Detect which cell encompasses the target text, then output its [x, y] center coordinate. 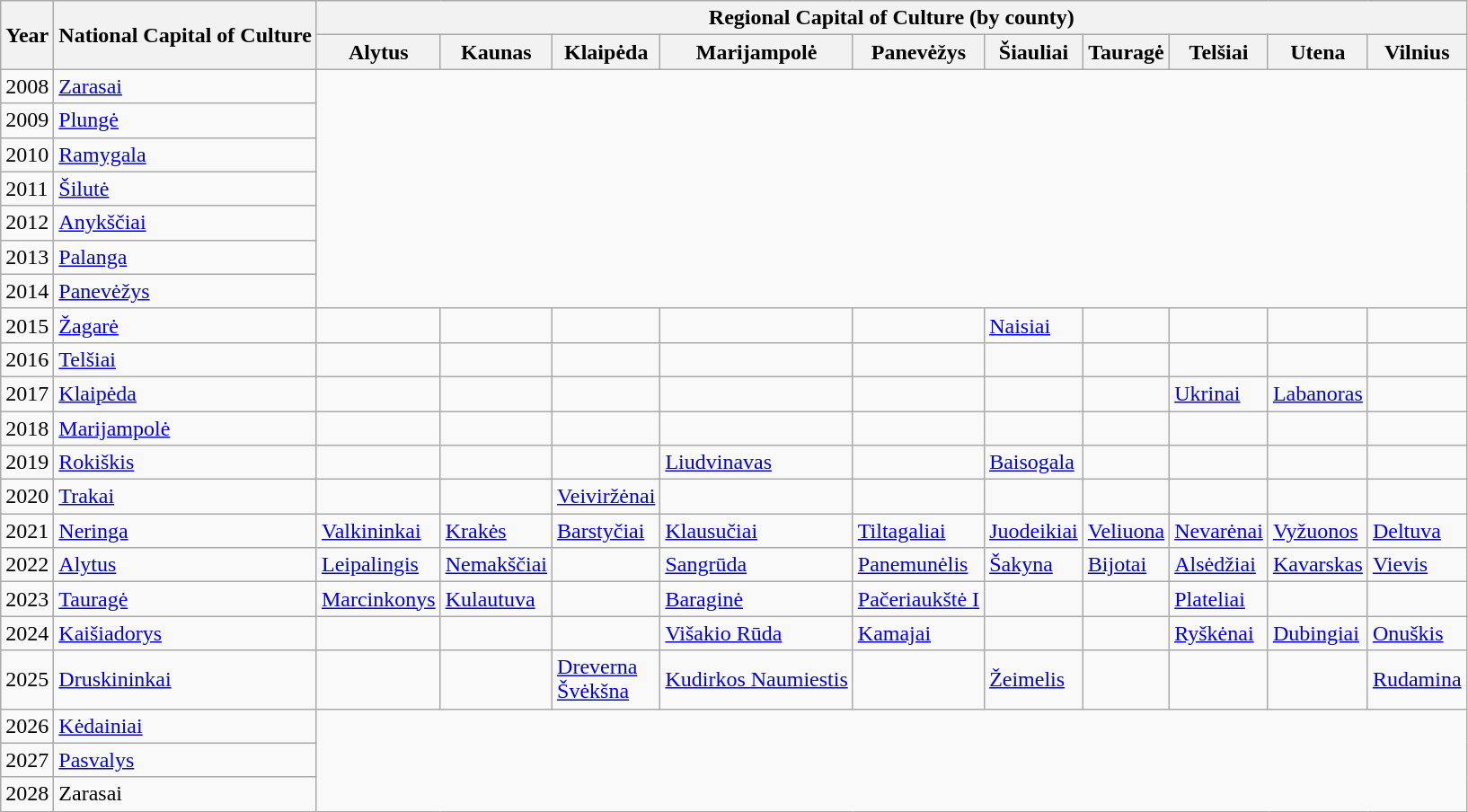
Nevarėnai [1219, 531]
Ukrinai [1219, 393]
2024 [27, 633]
Liudvinavas [756, 463]
Kaišiadorys [185, 633]
2023 [27, 599]
Šakyna [1034, 565]
DrevernaŠvėkšna [606, 679]
2011 [27, 189]
Kamajai [918, 633]
Žeimelis [1034, 679]
2027 [27, 760]
2026 [27, 726]
Ryškėnai [1219, 633]
Leipalingis [378, 565]
2010 [27, 154]
Marcinkonys [378, 599]
Rudamina [1417, 679]
2020 [27, 497]
Labanoras [1317, 393]
Ramygala [185, 154]
Šilutė [185, 189]
2008 [27, 86]
2028 [27, 794]
Veliuona [1126, 531]
Utena [1317, 52]
Vyžuonos [1317, 531]
Baraginė [756, 599]
Regional Capital of Culture (by county) [891, 18]
Bijotai [1126, 565]
Deltuva [1417, 531]
Baisogala [1034, 463]
Pačeriaukštė I [918, 599]
2016 [27, 359]
Anykščiai [185, 223]
National Capital of Culture [185, 35]
Plungė [185, 120]
Year [27, 35]
Nemakščiai [496, 565]
2013 [27, 257]
Šiauliai [1034, 52]
Panemunėlis [918, 565]
Barstyčiai [606, 531]
Druskininkai [185, 679]
Neringa [185, 531]
2019 [27, 463]
2014 [27, 291]
Višakio Rūda [756, 633]
2022 [27, 565]
Juodeikiai [1034, 531]
Kėdainiai [185, 726]
Dubingiai [1317, 633]
Kudirkos Naumiestis [756, 679]
Rokiškis [185, 463]
2015 [27, 325]
Palanga [185, 257]
2012 [27, 223]
Plateliai [1219, 599]
Klausučiai [756, 531]
Žagarė [185, 325]
Trakai [185, 497]
Kaunas [496, 52]
2025 [27, 679]
Pasvalys [185, 760]
2017 [27, 393]
Valkininkai [378, 531]
Vievis [1417, 565]
Krakės [496, 531]
Sangrūda [756, 565]
Naisiai [1034, 325]
Kavarskas [1317, 565]
2018 [27, 428]
Tiltagaliai [918, 531]
2009 [27, 120]
Kulautuva [496, 599]
Vilnius [1417, 52]
Alsėdžiai [1219, 565]
Onuškis [1417, 633]
Veiviržėnai [606, 497]
2021 [27, 531]
